From the cell containing the given text, extract its center point as [x, y] coordinate. 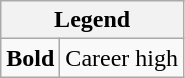
Bold [30, 58]
Career high [122, 58]
Legend [92, 20]
